Search for the cell housing the specified text and yield its (X, Y) center coordinate. 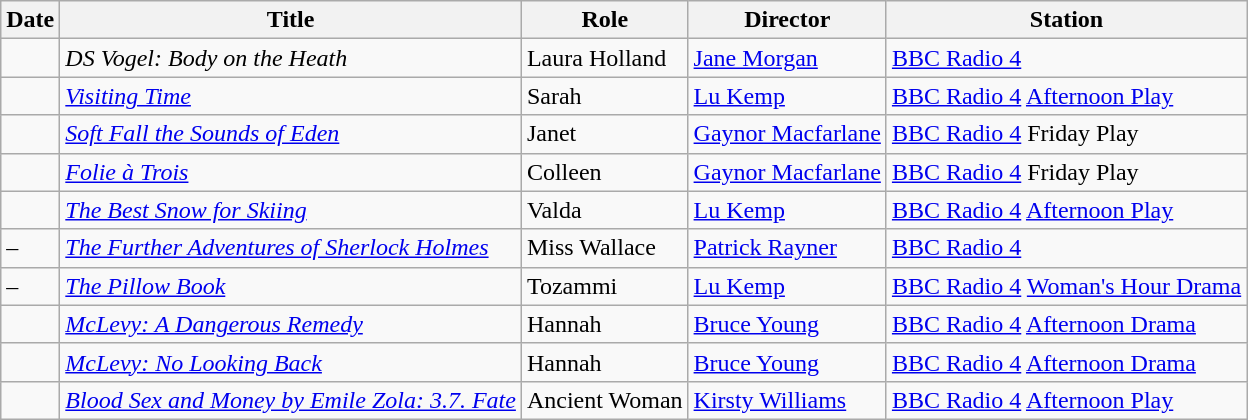
Role (604, 20)
Kirsty Williams (787, 400)
Soft Fall the Sounds of Eden (291, 134)
Tozammi (604, 286)
McLevy: No Looking Back (291, 362)
The Further Adventures of Sherlock Holmes (291, 248)
Title (291, 20)
Laura Holland (604, 58)
Date (30, 20)
Janet (604, 134)
Patrick Rayner (787, 248)
Valda (604, 210)
Folie à Trois (291, 172)
Blood Sex and Money by Emile Zola: 3.7. Fate (291, 400)
Miss Wallace (604, 248)
McLevy: A Dangerous Remedy (291, 324)
The Best Snow for Skiing (291, 210)
Station (1066, 20)
BBC Radio 4 Woman's Hour Drama (1066, 286)
Visiting Time (291, 96)
DS Vogel: Body on the Heath (291, 58)
Ancient Woman (604, 400)
Jane Morgan (787, 58)
Sarah (604, 96)
The Pillow Book (291, 286)
Director (787, 20)
Colleen (604, 172)
